From the cell containing the given text, extract its center point as (x, y) coordinate. 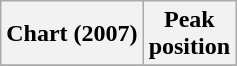
Chart (2007) (72, 34)
Peakposition (189, 34)
